Pinpoint the cell where the given text exists, returning its [x, y] midpoint coordinate. 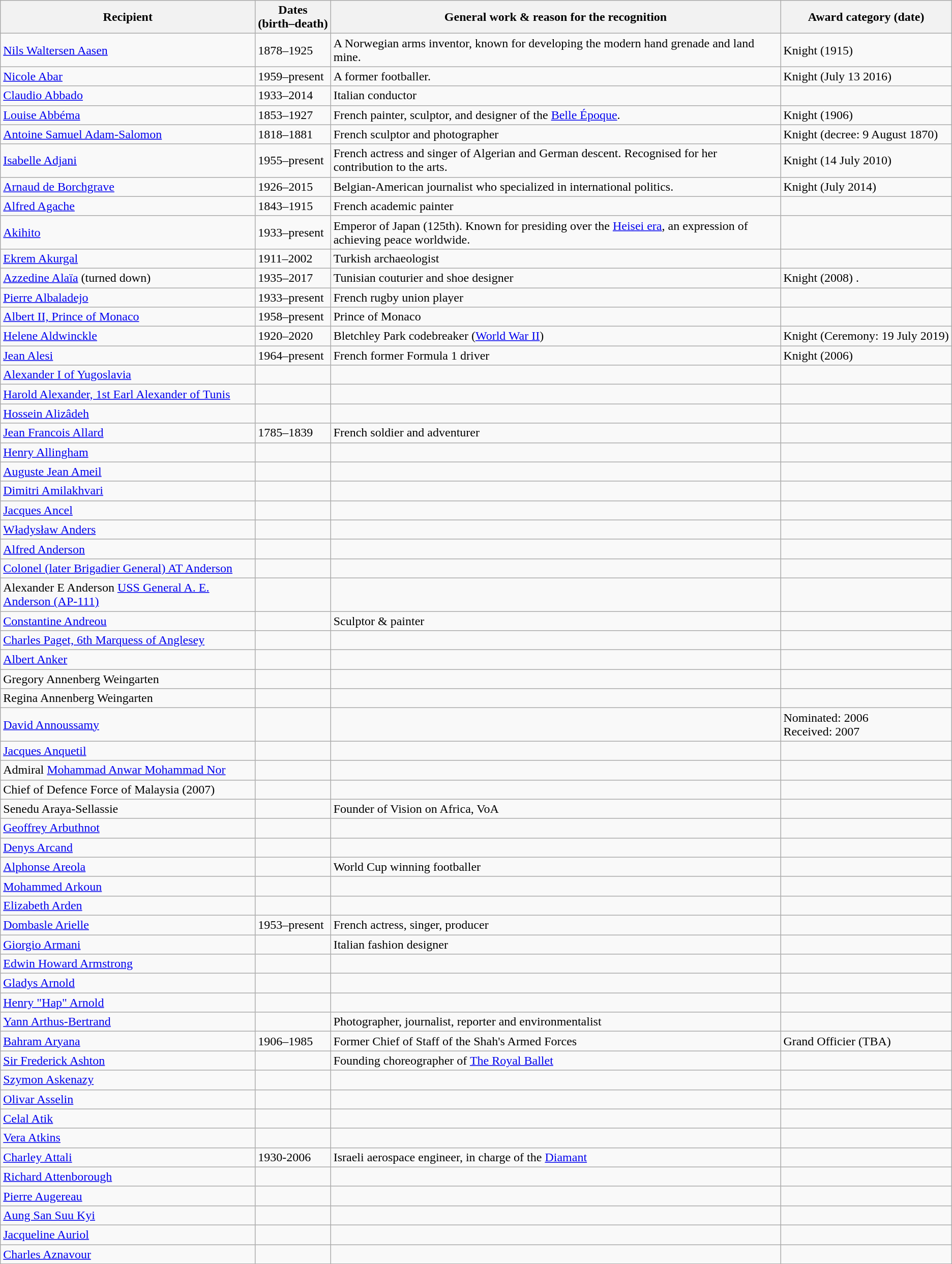
Knight (1906) [866, 115]
Celal Atik [128, 1119]
Alfred Agache [128, 206]
Jacqueline Auriol [128, 1234]
A Norwegian arms inventor, known for developing the modern hand grenade and land mine. [555, 50]
Sculptor & painter [555, 621]
Aung San Suu Kyi [128, 1215]
1959–present [293, 76]
1926–2015 [293, 187]
Charles Aznavour [128, 1254]
Recipient [128, 17]
1853–1927 [293, 115]
Senedu Araya-Sellassie [128, 809]
Alphonse Areola [128, 867]
Henry Allingham [128, 452]
Grand Officier (TBA) [866, 1041]
Vera Atkins [128, 1138]
1911–2002 [293, 258]
Władysław Anders [128, 530]
Claudio Abbado [128, 96]
Knight (Ceremony: 19 July 2019) [866, 336]
General work & reason for the recognition [555, 17]
Jean Francois Allard [128, 433]
Richard Attenborough [128, 1177]
Alfred Anderson [128, 549]
Israeli aerospace engineer, in charge of the Diamant [555, 1157]
1818–1881 [293, 134]
Albert Anker [128, 660]
Albert II, Prince of Monaco [128, 317]
1843–1915 [293, 206]
1906–1985 [293, 1041]
Harold Alexander, 1st Earl Alexander of Tunis [128, 394]
French soldier and adventurer [555, 433]
Admiral Mohammad Anwar Mohammad Nor [128, 770]
Geoffrey Arbuthnot [128, 828]
Chief of Defence Force of Malaysia (2007) [128, 789]
Jacques Ancel [128, 510]
Bahram Aryana [128, 1041]
Antoine Samuel Adam-Salomon [128, 134]
Nominated: 2006Received: 2007 [866, 724]
Giorgio Armani [128, 945]
1878–1925 [293, 50]
Photographer, journalist, reporter and environmentalist [555, 1022]
1930-2006 [293, 1157]
Helene Aldwinckle [128, 336]
Italian fashion designer [555, 945]
Azzedine Alaïa (turned down) [128, 278]
Turkish archaeologist [555, 258]
Knight (1915) [866, 50]
Tunisian couturier and shoe designer [555, 278]
Alexander I of Yugoslavia [128, 375]
World Cup winning footballer [555, 867]
Knight (14 July 2010) [866, 161]
French actress, singer, producer [555, 925]
Yann Arthus-Bertrand [128, 1022]
Mohammed Arkoun [128, 886]
Knight (2006) [866, 356]
1964–present [293, 356]
Nicole Abar [128, 76]
Pierre Augereau [128, 1196]
Louise Abbéma [128, 115]
Elizabeth Arden [128, 905]
Regina Annenberg Weingarten [128, 698]
French actress and singer of Algerian and German descent. Recognised for her contribution to the arts. [555, 161]
French former Formula 1 driver [555, 356]
1785–1839 [293, 433]
A former footballer. [555, 76]
Ekrem Akurgal [128, 258]
Award category (date) [866, 17]
French academic painter [555, 206]
1920–2020 [293, 336]
Isabelle Adjani [128, 161]
Knight (July 2014) [866, 187]
1958–present [293, 317]
Knight (2008) . [866, 278]
1953–present [293, 925]
Jacques Anquetil [128, 751]
French sculptor and photographer [555, 134]
1935–2017 [293, 278]
Alexander E Anderson USS General A. E. Anderson (AP-111) [128, 594]
Gladys Arnold [128, 983]
Constantine Andreou [128, 621]
Knight (July 13 2016) [866, 76]
Belgian-American journalist who specialized in international politics. [555, 187]
French rugby union player [555, 298]
Nils Waltersen Aasen [128, 50]
Hossein Alizâdeh [128, 414]
Bletchley Park codebreaker (World War II) [555, 336]
Colonel (later Brigadier General) AT Anderson [128, 568]
Gregory Annenberg Weingarten [128, 679]
Arnaud de Borchgrave [128, 187]
Denys Arcand [128, 847]
Dimitri Amilakhvari [128, 491]
Olivar Asselin [128, 1099]
Szymon Askenazy [128, 1080]
Founder of Vision on Africa, VoA [555, 809]
Dates(birth–death) [293, 17]
David Annoussamy [128, 724]
Emperor of Japan (125th). Known for presiding over the Heisei era, an expression of achieving peace worldwide. [555, 232]
Dombasle Arielle [128, 925]
1933–2014 [293, 96]
Sir Frederick Ashton [128, 1061]
Prince of Monaco [555, 317]
Italian conductor [555, 96]
French painter, sculptor, and designer of the Belle Époque. [555, 115]
Henry "Hap" Arnold [128, 1003]
Knight (decree: 9 August 1870) [866, 134]
Former Chief of Staff of the Shah's Armed Forces [555, 1041]
Founding choreographer of The Royal Ballet [555, 1061]
Auguste Jean Ameil [128, 472]
Edwin Howard Armstrong [128, 964]
1955–present [293, 161]
Jean Alesi [128, 356]
Charles Paget, 6th Marquess of Anglesey [128, 640]
Akihito [128, 232]
Pierre Albaladejo [128, 298]
Charley Attali [128, 1157]
